Extract the [X, Y] coordinate from the center of the cell holding the provided text.  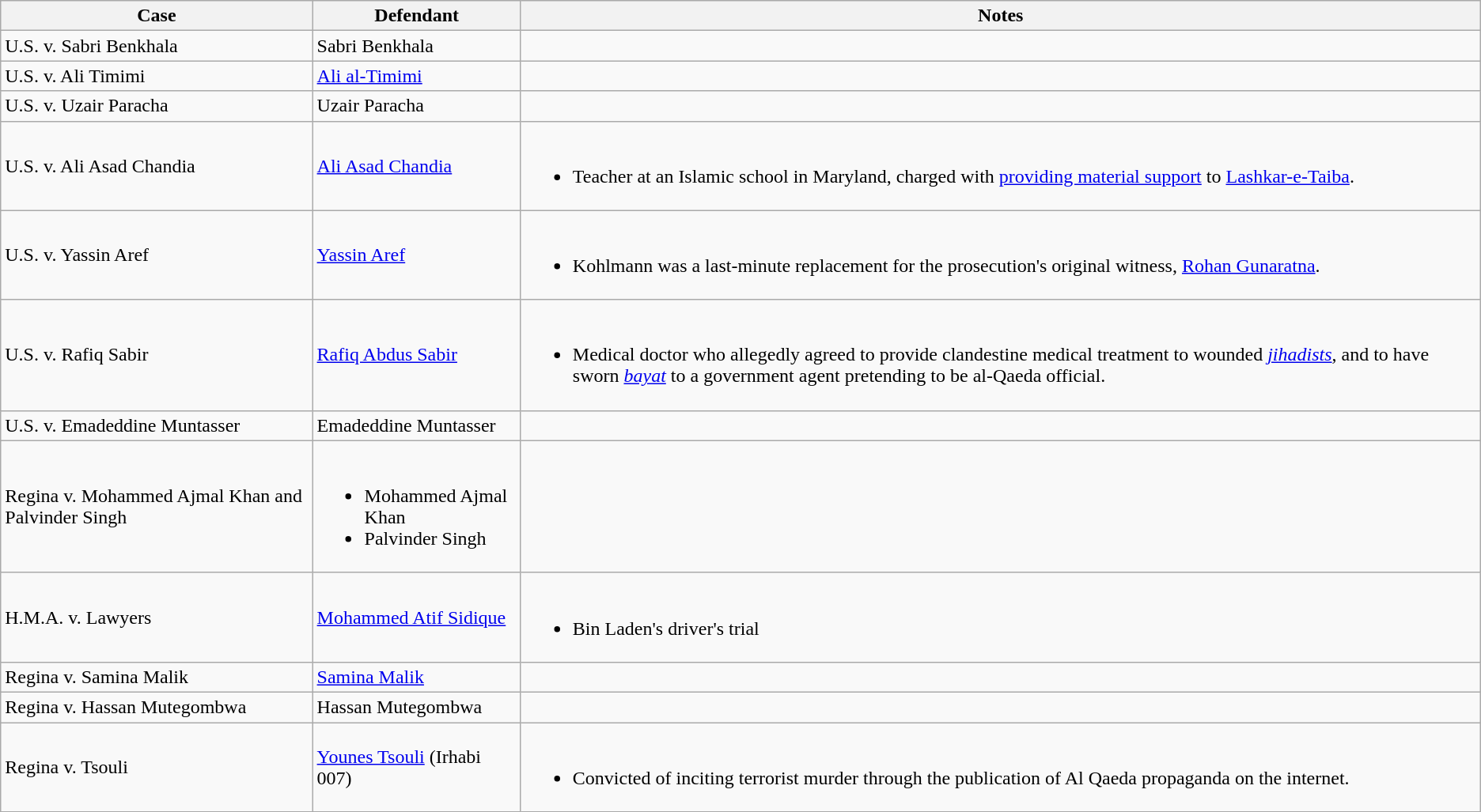
H.M.A. v. Lawyers [157, 617]
Bin Laden's driver's trial [1000, 617]
Samina Malik [416, 677]
U.S. v. Ali Asad Chandia [157, 166]
Yassin Aref [416, 255]
Regina v. Samina Malik [157, 677]
Regina v. Mohammed Ajmal Khan and Palvinder Singh [157, 506]
Regina v. Hassan Mutegombwa [157, 707]
U.S. v. Ali Timimi [157, 76]
Mohammed Ajmal KhanPalvinder Singh [416, 506]
U.S. v. Emadeddine Muntasser [157, 425]
Convicted of inciting terrorist murder through the publication of Al Qaeda propaganda on the internet. [1000, 767]
U.S. v. Sabri Benkhala [157, 46]
Emadeddine Muntasser [416, 425]
Case [157, 16]
Ali al-Timimi [416, 76]
U.S. v. Rafiq Sabir [157, 355]
Younes Tsouli (Irhabi 007) [416, 767]
Notes [1000, 16]
Rafiq Abdus Sabir [416, 355]
Sabri Benkhala [416, 46]
Regina v. Tsouli [157, 767]
Mohammed Atif Sidique [416, 617]
Ali Asad Chandia [416, 166]
U.S. v. Uzair Paracha [157, 106]
Defendant [416, 16]
U.S. v. Yassin Aref [157, 255]
Uzair Paracha [416, 106]
Hassan Mutegombwa [416, 707]
Kohlmann was a last-minute replacement for the prosecution's original witness, Rohan Gunaratna. [1000, 255]
Teacher at an Islamic school in Maryland, charged with providing material support to Lashkar-e-Taiba. [1000, 166]
